Scan for the cell matching the given text and deliver its [X, Y] coordinate at center. 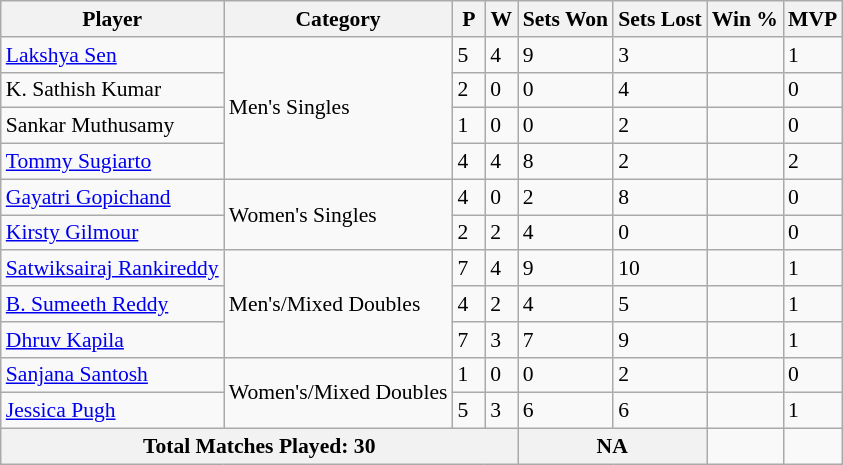
B. Sumeeth Reddy [112, 304]
Sankar Muthusamy [112, 126]
Player [112, 19]
Lakshya Sen [112, 55]
Sets Won [566, 19]
Sanjana Santosh [112, 375]
Kirsty Gilmour [112, 233]
Men's/Mixed Doubles [338, 304]
Women's/Mixed Doubles [338, 392]
Gayatri Gopichand [112, 197]
P [468, 19]
Jessica Pugh [112, 411]
K. Sathish Kumar [112, 90]
Sets Lost [660, 19]
Dhruv Kapila [112, 340]
10 [660, 269]
Win % [745, 19]
Satwiksairaj Rankireddy [112, 269]
Tommy Sugiarto [112, 162]
Category [338, 19]
W [502, 19]
MVP [812, 19]
Men's Singles [338, 108]
NA [612, 447]
Total Matches Played: 30 [260, 447]
Women's Singles [338, 214]
